Detect which cell encompasses the target text, then output its [X, Y] center coordinate. 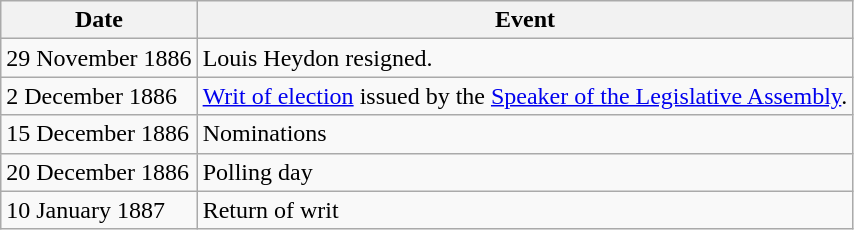
2 December 1886 [99, 96]
Event [525, 20]
29 November 1886 [99, 58]
Return of writ [525, 210]
15 December 1886 [99, 134]
Louis Heydon resigned. [525, 58]
Nominations [525, 134]
10 January 1887 [99, 210]
20 December 1886 [99, 172]
Date [99, 20]
Polling day [525, 172]
Writ of election issued by the Speaker of the Legislative Assembly. [525, 96]
